Extract the [x, y] coordinate from the center of the cell holding the provided text.  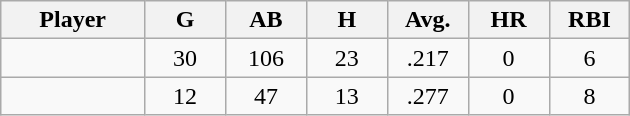
23 [346, 58]
HR [508, 20]
8 [590, 96]
.277 [428, 96]
.217 [428, 58]
30 [186, 58]
Player [73, 20]
106 [266, 58]
RBI [590, 20]
AB [266, 20]
Avg. [428, 20]
47 [266, 96]
H [346, 20]
G [186, 20]
13 [346, 96]
12 [186, 96]
6 [590, 58]
